Find where the given text appears and provide that cell's center as (x, y) coordinate. 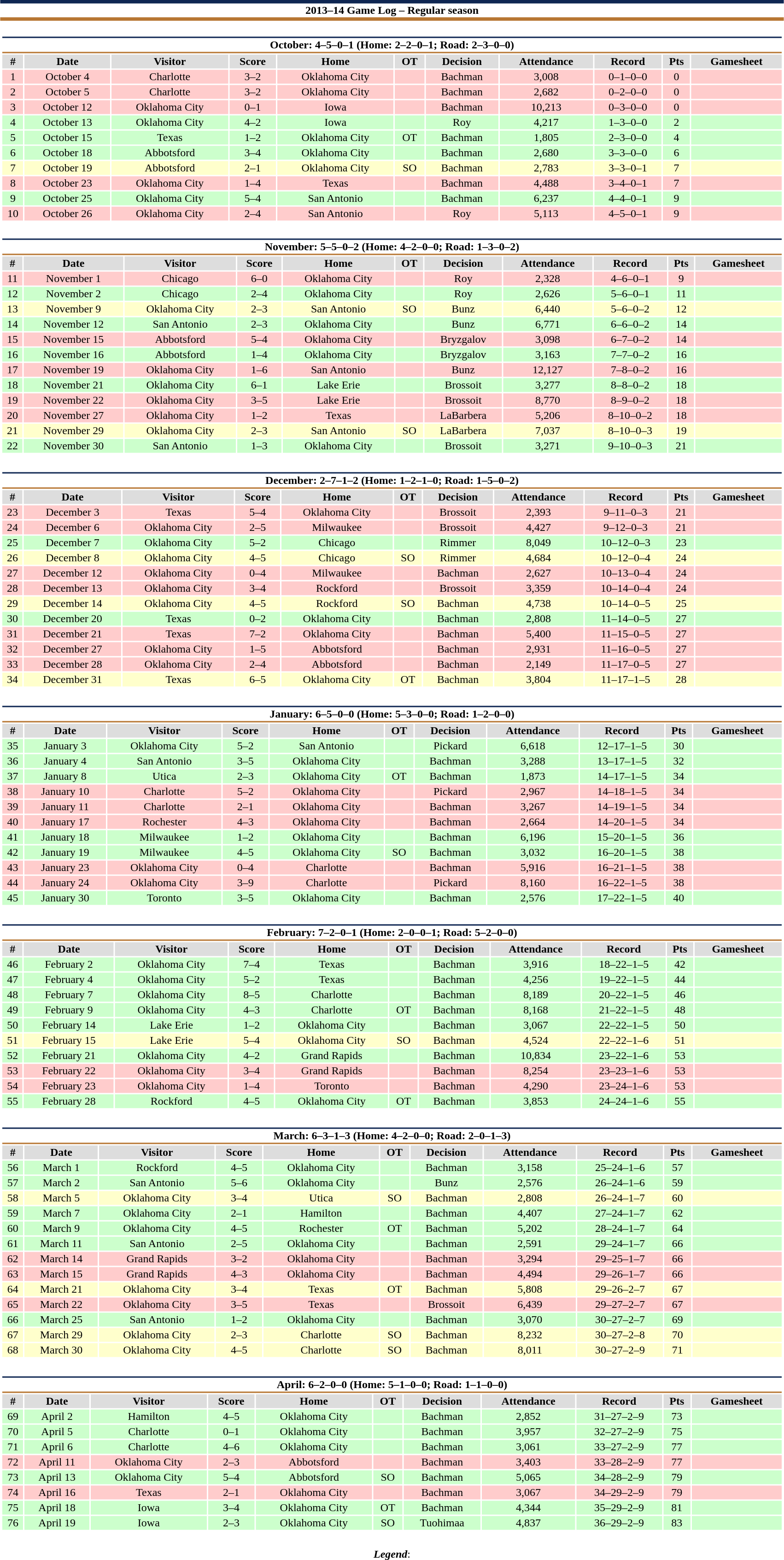
January 18 (65, 837)
3,098 (547, 340)
20 (12, 415)
56 (13, 1167)
April 13 (57, 1477)
5–6–0–2 (630, 309)
Tuohimaa (442, 1523)
6–5 (257, 680)
4,427 (538, 528)
0–2–0–0 (628, 92)
March 7 (61, 1213)
8–5 (252, 995)
November 29 (74, 431)
3–4–0–1 (628, 183)
5,113 (546, 213)
3,070 (530, 1319)
January 11 (65, 807)
34–29–2–9 (619, 1493)
8,254 (536, 1071)
10–14–0–5 (626, 603)
October 25 (68, 199)
5–6–0–1 (630, 294)
47 (12, 979)
45 (12, 898)
22–22–1–6 (624, 1040)
0–1–0–0 (628, 77)
January 10 (65, 791)
4,217 (546, 122)
8,160 (533, 883)
1–3 (259, 446)
December 21 (73, 634)
1,873 (533, 777)
7–8–0–2 (630, 370)
October 23 (68, 183)
March: 6–3–1–3 (Home: 4–2–0–0; Road: 2–0–1–3) (392, 1136)
5 (13, 138)
January 3 (65, 746)
8,011 (530, 1350)
58 (13, 1198)
March 1 (61, 1167)
2013–14 Game Log – Regular season (392, 10)
10–13–0–4 (626, 573)
December 31 (73, 680)
26–24–1–6 (620, 1183)
14–17–1–5 (622, 777)
March 14 (61, 1259)
March 29 (61, 1335)
2,967 (533, 791)
4,738 (538, 603)
16–20–1–5 (622, 852)
20–22–1–5 (624, 995)
February 21 (69, 1056)
April 11 (57, 1462)
21–22–1–5 (624, 1010)
4,684 (538, 558)
October 12 (68, 107)
4–6 (231, 1447)
5,065 (528, 1477)
34–28–2–9 (619, 1477)
1–3–0–0 (628, 122)
18–22–1–5 (624, 965)
March 22 (61, 1305)
31–27–2–9 (619, 1416)
January 24 (65, 883)
22 (12, 446)
2,664 (533, 822)
13 (12, 309)
13–17–1–5 (622, 761)
January 17 (65, 822)
2,393 (538, 512)
3,061 (528, 1447)
6,440 (547, 309)
8–10–0–3 (630, 431)
October 4 (68, 77)
3,294 (530, 1259)
1–5 (257, 649)
11–14–0–5 (626, 619)
February 9 (69, 1010)
October 18 (68, 153)
3,804 (538, 680)
49 (12, 1010)
26 (12, 558)
2,328 (547, 279)
3–3–0–0 (628, 153)
March 5 (61, 1198)
2,149 (538, 664)
11–16–0–5 (626, 649)
23–22–1–6 (624, 1056)
February 2 (69, 965)
1 (13, 77)
6,439 (530, 1305)
6,237 (546, 199)
29–25–1–7 (620, 1259)
22–22–1–5 (624, 1025)
25–24–1–6 (620, 1167)
3 (13, 107)
3,288 (533, 761)
3,277 (547, 385)
32–27–2–9 (619, 1432)
37 (12, 777)
March 2 (61, 1183)
17–22–1–5 (622, 898)
35–29–2–9 (619, 1507)
11–17–0–5 (626, 664)
March 11 (61, 1244)
October 19 (68, 168)
6–7–0–2 (630, 340)
January 4 (65, 761)
9–10–0–3 (630, 446)
33–28–2–9 (619, 1462)
April 6 (57, 1447)
14–20–1–5 (622, 822)
6–1 (259, 385)
January 30 (65, 898)
12–17–1–5 (622, 746)
61 (13, 1244)
10–14–0–4 (626, 589)
27–24–1–7 (620, 1213)
15–20–1–5 (622, 837)
0–2 (257, 619)
24–24–1–6 (624, 1101)
November 21 (74, 385)
8–8–0–2 (630, 385)
March 30 (61, 1350)
November: 5–5–0–2 (Home: 4–2–0–0; Road: 1–3–0–2) (392, 247)
January 8 (65, 777)
10,213 (546, 107)
4,407 (530, 1213)
5,808 (530, 1289)
February 15 (69, 1040)
December 13 (73, 589)
April 16 (57, 1493)
4,256 (536, 979)
8,049 (538, 542)
7–4 (252, 965)
2,627 (538, 573)
17 (12, 370)
8,168 (536, 1010)
November 15 (74, 340)
8,189 (536, 995)
April 5 (57, 1432)
7,037 (547, 431)
4,524 (536, 1040)
3,267 (533, 807)
8,232 (530, 1335)
68 (13, 1350)
81 (677, 1507)
4–5–0–1 (628, 213)
4,344 (528, 1507)
10–12–0–4 (626, 558)
6,771 (547, 324)
October: 4–5–0–1 (Home: 2–2–0–1; Road: 2–3–0–0) (392, 45)
November 9 (74, 309)
30–27–2–8 (620, 1335)
January 19 (65, 852)
2,931 (538, 649)
19–22–1–5 (624, 979)
5,206 (547, 415)
8,770 (547, 400)
November 27 (74, 415)
November 19 (74, 370)
5,400 (538, 634)
6–0 (259, 279)
5,202 (530, 1228)
72 (13, 1462)
March 25 (61, 1319)
63 (13, 1274)
15 (12, 340)
3,008 (546, 77)
33 (12, 664)
10–12–0–3 (626, 542)
33–27–2–9 (619, 1447)
3,916 (536, 965)
1–6 (259, 370)
74 (13, 1493)
14–19–1–5 (622, 807)
54 (12, 1086)
23–24–1–6 (624, 1086)
16–22–1–5 (622, 883)
3–9 (245, 883)
4,290 (536, 1086)
14–18–1–5 (622, 791)
April 18 (57, 1507)
3,158 (530, 1167)
January: 6–5–0–0 (Home: 5–3–0–0; Road: 1–2–0–0) (392, 714)
December 12 (73, 573)
12,127 (547, 370)
8–9–0–2 (630, 400)
4–4–0–1 (628, 199)
3–3–0–1 (628, 168)
October 5 (68, 92)
4,488 (546, 183)
0–3–0–0 (628, 107)
November 16 (74, 354)
April 19 (57, 1523)
December: 2–7–1–2 (Home: 1–2–1–0; Road: 1–5–0–2) (392, 480)
February 28 (69, 1101)
9–11–0–3 (626, 512)
November 22 (74, 400)
March 21 (61, 1289)
29–24–1–7 (620, 1244)
3,359 (538, 589)
6–6–0–2 (630, 324)
3,032 (533, 852)
3,163 (547, 354)
8 (13, 183)
October 15 (68, 138)
January 23 (65, 868)
3,403 (528, 1462)
6,618 (533, 746)
26–24–1–7 (620, 1198)
39 (12, 807)
29–26–1–7 (620, 1274)
October 26 (68, 213)
November 1 (74, 279)
2,783 (546, 168)
February 22 (69, 1071)
11–15–0–5 (626, 634)
2,852 (528, 1416)
November 2 (74, 294)
December 7 (73, 542)
5,916 (533, 868)
November 30 (74, 446)
9–12–0–3 (626, 528)
December 28 (73, 664)
29–26–2–7 (620, 1289)
8–10–0–2 (630, 415)
2,680 (546, 153)
41 (12, 837)
16–21–1–5 (622, 868)
February 23 (69, 1086)
December 14 (73, 603)
December 20 (73, 619)
30–27–2–9 (620, 1350)
December 6 (73, 528)
29–27–2–7 (620, 1305)
2–3–0–0 (628, 138)
March 15 (61, 1274)
April: 6–2–0–0 (Home: 5–1–0–0; Road: 1–1–0–0) (392, 1384)
36–29–2–9 (619, 1523)
October 13 (68, 122)
February: 7–2–0–1 (Home: 2–0–0–1; Road: 5–2–0–0) (392, 933)
10,834 (536, 1056)
3,853 (536, 1101)
5–6 (239, 1183)
7–2 (257, 634)
6,196 (533, 837)
March 9 (61, 1228)
23–23–1–6 (624, 1071)
4,837 (528, 1523)
35 (12, 746)
7–7–0–2 (630, 354)
2,591 (530, 1244)
4,494 (530, 1274)
10 (13, 213)
December 8 (73, 558)
30–27–2–7 (620, 1319)
December 27 (73, 649)
February 7 (69, 995)
4–6–0–1 (630, 279)
February 14 (69, 1025)
2,682 (546, 92)
April 2 (57, 1416)
29 (12, 603)
2,626 (547, 294)
December 3 (73, 512)
November 12 (74, 324)
76 (13, 1523)
28–24–1–7 (620, 1228)
11–17–1–5 (626, 680)
52 (12, 1056)
43 (12, 868)
1,805 (546, 138)
3,271 (547, 446)
31 (12, 634)
February 4 (69, 979)
65 (13, 1305)
83 (677, 1523)
3,957 (528, 1432)
